For the text-containing cell, return its midpoint in [x, y] coordinate format. 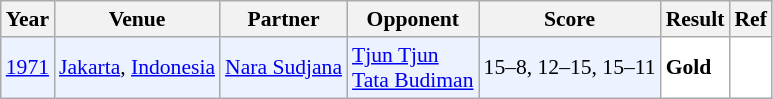
Opponent [413, 19]
Jakarta, Indonesia [137, 68]
1971 [28, 68]
Ref [750, 19]
Tjun Tjun Tata Budiman [413, 68]
Partner [284, 19]
Score [570, 19]
Year [28, 19]
Gold [696, 68]
Nara Sudjana [284, 68]
15–8, 12–15, 15–11 [570, 68]
Result [696, 19]
Venue [137, 19]
